Search for the cell housing the specified text and yield its (x, y) center coordinate. 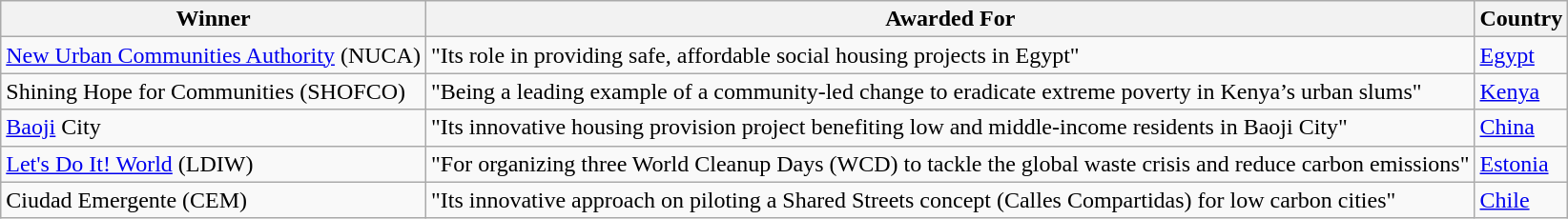
Kenya (1521, 91)
Egypt (1521, 55)
Country (1521, 19)
"Its innovative housing provision project benefiting low and middle-income residents in Baoji City" (950, 128)
"For organizing three World Cleanup Days (WCD) to tackle the global waste crisis and reduce carbon emissions" (950, 164)
Estonia (1521, 164)
Awarded For (950, 19)
"Its role in providing safe, affordable social housing projects in Egypt" (950, 55)
Chile (1521, 200)
Ciudad Emergente (CEM) (214, 200)
Shining Hope for Communities (SHOFCO) (214, 91)
Let's Do It! World (LDIW) (214, 164)
Baoji City (214, 128)
China (1521, 128)
Winner (214, 19)
"Being a leading example of a community-led change to eradicate extreme poverty in Kenya’s urban slums" (950, 91)
New Urban Communities Authority (NUCA) (214, 55)
"Its innovative approach on piloting a Shared Streets concept (Calles Compartidas) for low carbon cities" (950, 200)
